Capture the cell that displays the provided text and extract its [x, y] central coordinate. 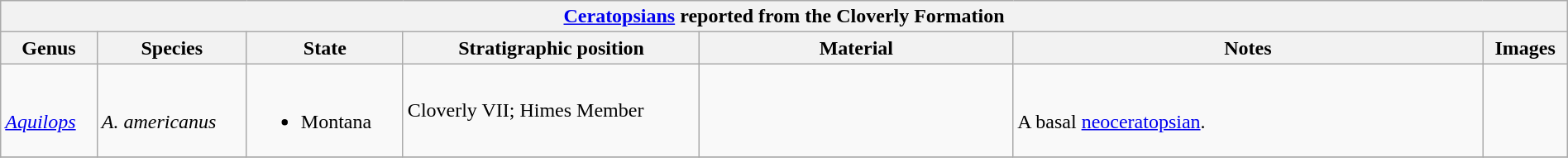
Material [857, 48]
Aquilops [50, 111]
Montana [324, 111]
Genus [50, 48]
State [324, 48]
Ceratopsians reported from the Cloverly Formation [784, 17]
Species [172, 48]
Notes [1248, 48]
A. americanus [172, 111]
Images [1525, 48]
A basal neoceratopsian. [1248, 111]
Stratigraphic position [551, 48]
Cloverly VII; Himes Member [551, 111]
